Capture the cell that displays the provided text and extract its [x, y] central coordinate. 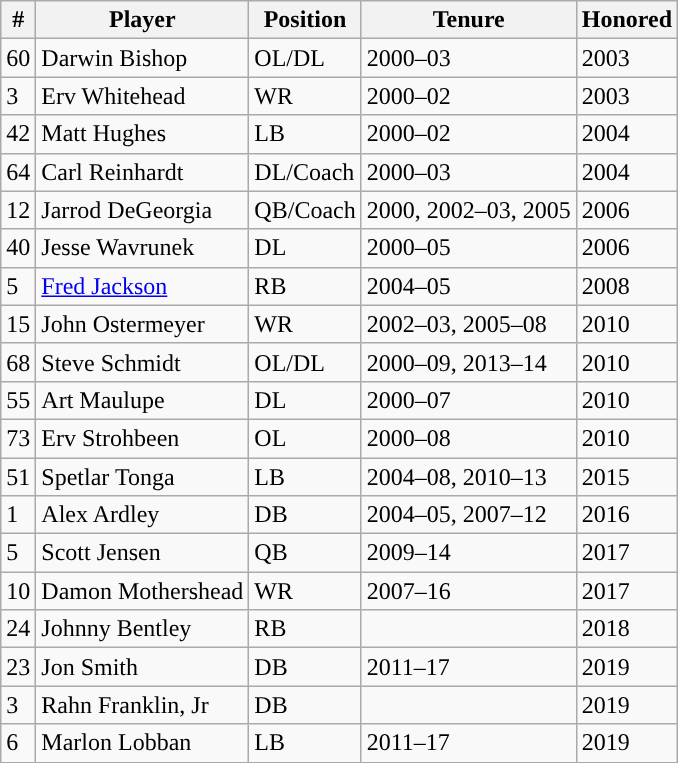
23 [18, 667]
Jesse Wavrunek [142, 248]
John Ostermeyer [142, 324]
Darwin Bishop [142, 58]
2000–08 [468, 438]
Honored [626, 20]
24 [18, 629]
Spetlar Tonga [142, 477]
Alex Ardley [142, 515]
Art Maulupe [142, 400]
2002–03, 2005–08 [468, 324]
Erv Strohbeen [142, 438]
2009–14 [468, 553]
60 [18, 58]
2018 [626, 629]
10 [18, 591]
Tenure [468, 20]
6 [18, 743]
OL [305, 438]
Jon Smith [142, 667]
73 [18, 438]
Position [305, 20]
Jarrod DeGeorgia [142, 210]
15 [18, 324]
Rahn Franklin, Jr [142, 705]
Fred Jackson [142, 286]
Carl Reinhardt [142, 172]
DL/Coach [305, 172]
2016 [626, 515]
64 [18, 172]
Johnny Bentley [142, 629]
51 [18, 477]
Steve Schmidt [142, 362]
2004–08, 2010–13 [468, 477]
Damon Mothershead [142, 591]
QB/Coach [305, 210]
Matt Hughes [142, 134]
2008 [626, 286]
2004–05 [468, 286]
2000–07 [468, 400]
2000, 2002–03, 2005 [468, 210]
2000–05 [468, 248]
2004–05, 2007–12 [468, 515]
12 [18, 210]
Scott Jensen [142, 553]
2000–09, 2013–14 [468, 362]
Player [142, 20]
1 [18, 515]
68 [18, 362]
40 [18, 248]
Erv Whitehead [142, 96]
55 [18, 400]
QB [305, 553]
Marlon Lobban [142, 743]
2015 [626, 477]
42 [18, 134]
# [18, 20]
2007–16 [468, 591]
